Detect which cell encompasses the target text, then output its [X, Y] center coordinate. 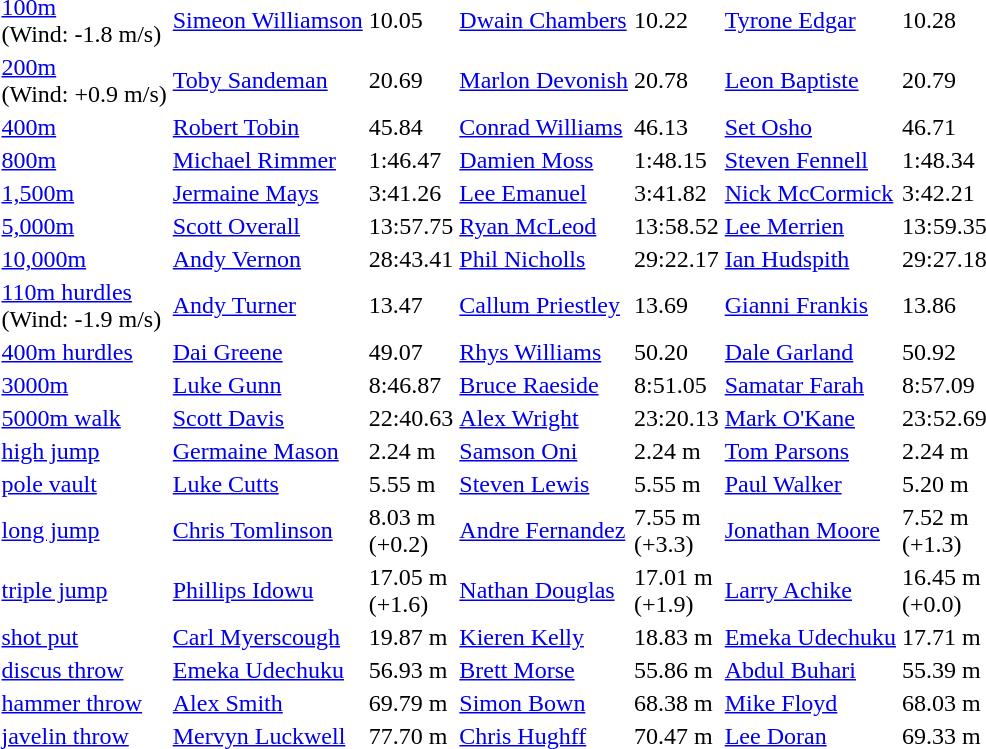
Scott Overall [268, 226]
pole vault [84, 484]
28:43.41 [411, 259]
shot put [84, 637]
Steven Lewis [544, 484]
400m [84, 127]
46.13 [677, 127]
1,500m [84, 193]
Steven Fennell [810, 160]
Andre Fernandez [544, 530]
Samson Oni [544, 451]
200m(Wind: +0.9 m/s) [84, 80]
55.86 m [677, 670]
Mike Floyd [810, 703]
Larry Achike [810, 590]
Carl Myerscough [268, 637]
1:46.47 [411, 160]
Brett Morse [544, 670]
13.47 [411, 306]
69.79 m [411, 703]
Dai Greene [268, 352]
20.78 [677, 80]
Scott Davis [268, 418]
7.55 m (+3.3) [677, 530]
Alex Smith [268, 703]
Nathan Douglas [544, 590]
Rhys Williams [544, 352]
Leon Baptiste [810, 80]
17.05 m(+1.6) [411, 590]
Jermaine Mays [268, 193]
Damien Moss [544, 160]
Mark O'Kane [810, 418]
8.03 m(+0.2) [411, 530]
1:48.15 [677, 160]
Germaine Mason [268, 451]
Simon Bown [544, 703]
Chris Tomlinson [268, 530]
hammer throw [84, 703]
Nick McCormick [810, 193]
Robert Tobin [268, 127]
long jump [84, 530]
Phil Nicholls [544, 259]
Phillips Idowu [268, 590]
45.84 [411, 127]
110m hurdles(Wind: -1.9 m/s) [84, 306]
17.01 m(+1.9) [677, 590]
22:40.63 [411, 418]
Alex Wright [544, 418]
18.83 m [677, 637]
Dale Garland [810, 352]
triple jump [84, 590]
Michael Rimmer [268, 160]
50.20 [677, 352]
3:41.82 [677, 193]
high jump [84, 451]
Kieren Kelly [544, 637]
8:51.05 [677, 385]
discus throw [84, 670]
13.69 [677, 306]
Marlon Devonish [544, 80]
3:41.26 [411, 193]
Ian Hudspith [810, 259]
5,000m [84, 226]
13:58.52 [677, 226]
Abdul Buhari [810, 670]
13:57.75 [411, 226]
49.07 [411, 352]
Gianni Frankis [810, 306]
29:22.17 [677, 259]
23:20.13 [677, 418]
19.87 m [411, 637]
Toby Sandeman [268, 80]
Andy Vernon [268, 259]
Tom Parsons [810, 451]
5000m walk [84, 418]
Lee Emanuel [544, 193]
Bruce Raeside [544, 385]
68.38 m [677, 703]
Andy Turner [268, 306]
3000m [84, 385]
Ryan McLeod [544, 226]
800m [84, 160]
8:46.87 [411, 385]
10,000m [84, 259]
Jonathan Moore [810, 530]
Conrad Williams [544, 127]
56.93 m [411, 670]
20.69 [411, 80]
Luke Cutts [268, 484]
Samatar Farah [810, 385]
Lee Merrien [810, 226]
Paul Walker [810, 484]
Set Osho [810, 127]
Callum Priestley [544, 306]
400m hurdles [84, 352]
Luke Gunn [268, 385]
